Output the (x, y) coordinate of the center of the cell containing the given text.  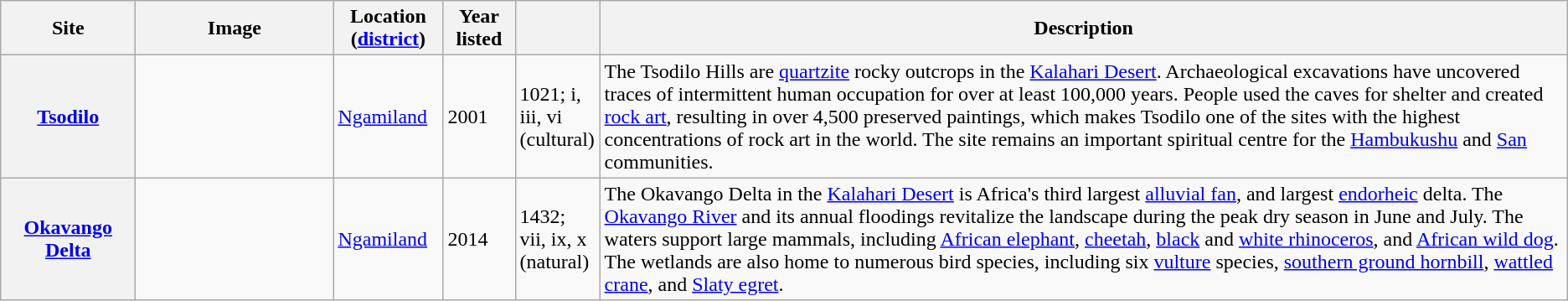
Description (1084, 29)
1021; i, iii, vi (cultural) (558, 117)
Site (69, 29)
Okavango Delta (69, 239)
Tsodilo (69, 117)
Location (district) (389, 29)
Image (235, 29)
2014 (479, 239)
1432; vii, ix, x (natural) (558, 239)
Year listed (479, 29)
2001 (479, 117)
